Find where the given text appears and provide that cell's center as [X, Y] coordinate. 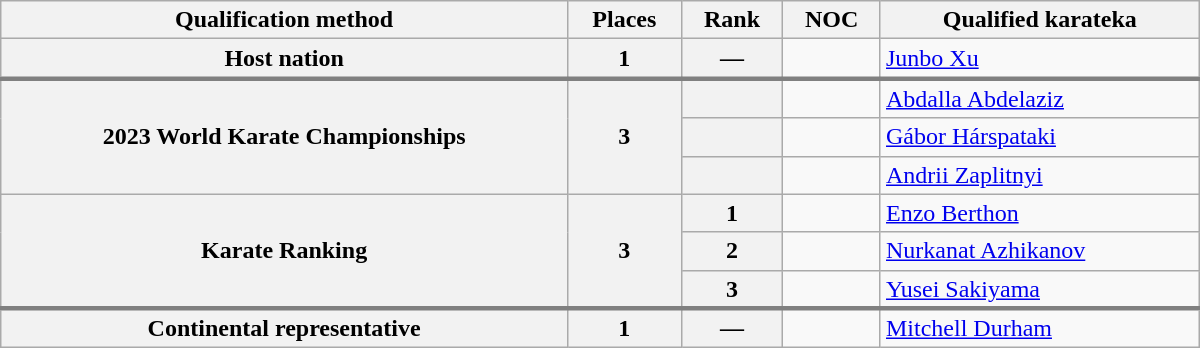
2023 World Karate Championships [284, 136]
Rank [732, 20]
Yusei Sakiyama [1040, 289]
Qualified karateka [1040, 20]
Andrii Zaplitnyi [1040, 175]
Continental representative [284, 328]
Junbo Xu [1040, 59]
Gábor Hárspataki [1040, 137]
Enzo Berthon [1040, 213]
Host nation [284, 59]
Karate Ranking [284, 251]
Qualification method [284, 20]
Mitchell Durham [1040, 328]
Nurkanat Azhikanov [1040, 251]
2 [732, 251]
NOC [832, 20]
Abdalla Abdelaziz [1040, 98]
Places [624, 20]
